Extract the [x, y] coordinate from the center of the cell holding the provided text.  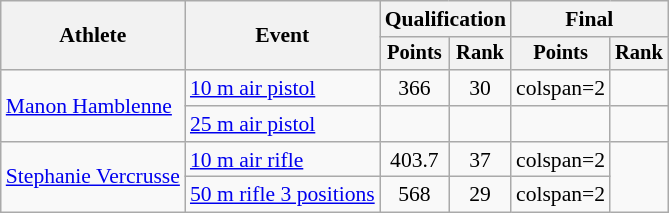
Final [590, 19]
37 [480, 160]
25 m air pistol [282, 124]
Qualification [446, 19]
Athlete [93, 36]
Manon Hamblenne [93, 106]
30 [480, 88]
366 [414, 88]
50 m rifle 3 positions [282, 195]
Event [282, 36]
10 m air rifle [282, 160]
29 [480, 195]
568 [414, 195]
Stephanie Vercrusse [93, 178]
403.7 [414, 160]
10 m air pistol [282, 88]
